Output the (x, y) coordinate of the center of the cell containing the given text.  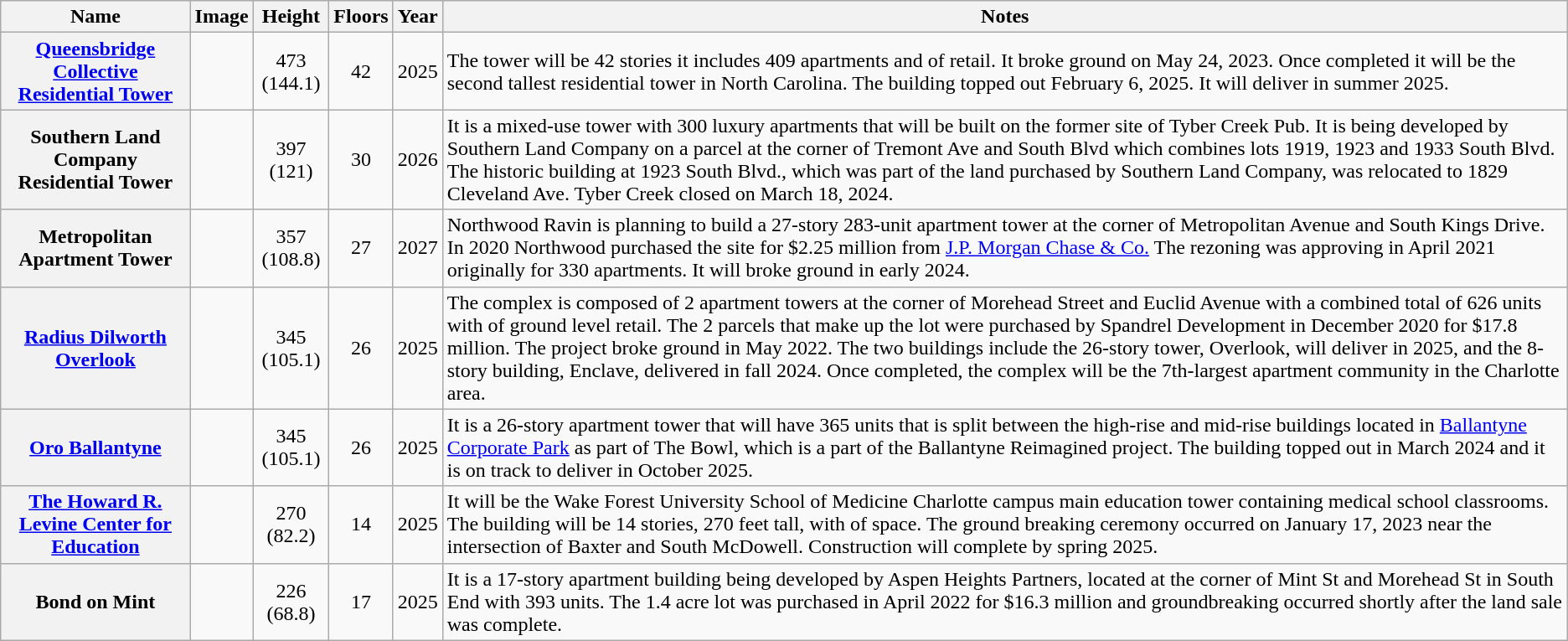
The Howard R. Levine Center for Education (95, 525)
226 (68.8) (291, 602)
Height (291, 17)
Notes (1005, 17)
Name (95, 17)
Image (221, 17)
30 (361, 159)
270 (82.2) (291, 525)
Floors (361, 17)
27 (361, 248)
Bond on Mint (95, 602)
2027 (417, 248)
17 (361, 602)
Queensbridge Collective Residential Tower (95, 71)
Oro Ballantyne (95, 447)
Radius Dilworth Overlook (95, 348)
14 (361, 525)
Southern Land Company Residential Tower (95, 159)
2026 (417, 159)
473 (144.1) (291, 71)
Metropolitan Apartment Tower (95, 248)
Year (417, 17)
42 (361, 71)
357 (108.8) (291, 248)
397 (121) (291, 159)
